Detect which cell encompasses the target text, then output its (x, y) center coordinate. 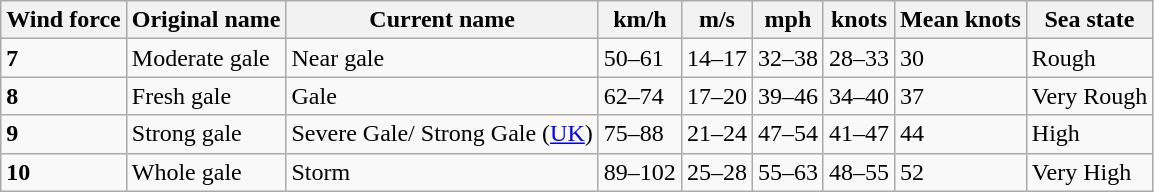
10 (64, 172)
Strong gale (206, 134)
75–88 (640, 134)
Sea state (1089, 20)
21–24 (716, 134)
55–63 (788, 172)
knots (858, 20)
89–102 (640, 172)
17–20 (716, 96)
8 (64, 96)
7 (64, 58)
41–47 (858, 134)
Severe Gale/ Strong Gale (UK) (442, 134)
Storm (442, 172)
Rough (1089, 58)
Original name (206, 20)
Moderate gale (206, 58)
Mean knots (961, 20)
30 (961, 58)
25–28 (716, 172)
Fresh gale (206, 96)
Near gale (442, 58)
39–46 (788, 96)
Wind force (64, 20)
mph (788, 20)
34–40 (858, 96)
44 (961, 134)
28–33 (858, 58)
km/h (640, 20)
50–61 (640, 58)
Whole gale (206, 172)
48–55 (858, 172)
47–54 (788, 134)
37 (961, 96)
Gale (442, 96)
52 (961, 172)
14–17 (716, 58)
m/s (716, 20)
62–74 (640, 96)
Very Rough (1089, 96)
High (1089, 134)
32–38 (788, 58)
Current name (442, 20)
9 (64, 134)
Very High (1089, 172)
